Return [X, Y] of the center of cell containing provided text 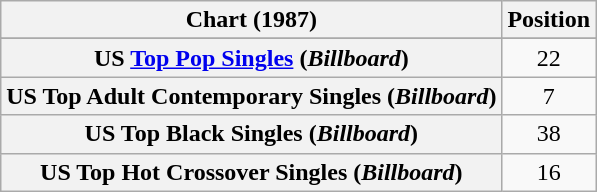
22 [549, 58]
US Top Pop Singles (Billboard) [252, 58]
Position [549, 20]
38 [549, 134]
16 [549, 172]
US Top Adult Contemporary Singles (Billboard) [252, 96]
US Top Hot Crossover Singles (Billboard) [252, 172]
Chart (1987) [252, 20]
7 [549, 96]
US Top Black Singles (Billboard) [252, 134]
